For the text-containing cell, return its midpoint in [X, Y] coordinate format. 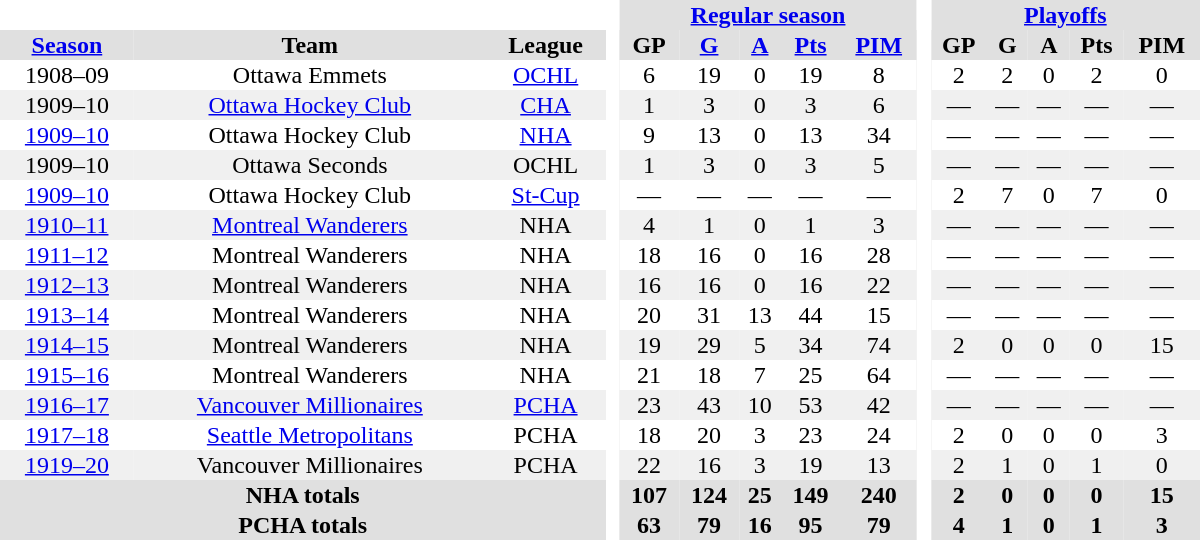
8 [879, 75]
9 [649, 135]
St-Cup [546, 195]
Team [310, 45]
1919–20 [67, 465]
Ottawa Emmets [310, 75]
43 [709, 405]
31 [709, 315]
League [546, 45]
Playoffs [1066, 15]
124 [709, 495]
95 [811, 525]
1913–14 [67, 315]
Regular season [768, 15]
240 [879, 495]
NHA totals [302, 495]
1910–11 [67, 225]
149 [811, 495]
107 [649, 495]
PCHA totals [302, 525]
1911–12 [67, 255]
28 [879, 255]
21 [649, 375]
53 [811, 405]
74 [879, 345]
1915–16 [67, 375]
1916–17 [67, 405]
1912–13 [67, 285]
42 [879, 405]
63 [649, 525]
1908–09 [67, 75]
29 [709, 345]
Seattle Metropolitans [310, 435]
44 [811, 315]
1917–18 [67, 435]
Ottawa Seconds [310, 165]
10 [760, 405]
64 [879, 375]
24 [879, 435]
1914–15 [67, 345]
Season [67, 45]
CHA [546, 105]
